Find where the given text appears and provide that cell's center as [x, y] coordinate. 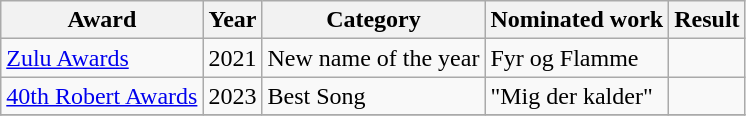
Category [374, 20]
2021 [232, 58]
New name of the year [374, 58]
Best Song [374, 96]
Nominated work [577, 20]
2023 [232, 96]
Result [707, 20]
40th Robert Awards [102, 96]
Year [232, 20]
"Mig der kalder" [577, 96]
Fyr og Flamme [577, 58]
Zulu Awards [102, 58]
Award [102, 20]
